Find where the given text appears and provide that cell's center as [x, y] coordinate. 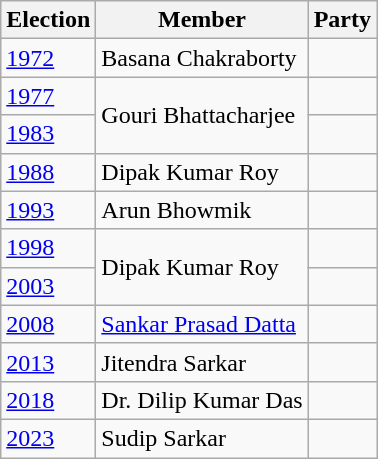
Member [202, 20]
Election [48, 20]
Arun Bhowmik [202, 210]
2008 [48, 324]
1993 [48, 210]
2023 [48, 438]
Party [342, 20]
1977 [48, 96]
1972 [48, 58]
Sudip Sarkar [202, 438]
Dr. Dilip Kumar Das [202, 400]
2018 [48, 400]
Basana Chakraborty [202, 58]
Gouri Bhattacharjee [202, 115]
Sankar Prasad Datta [202, 324]
2003 [48, 286]
Jitendra Sarkar [202, 362]
1983 [48, 134]
1988 [48, 172]
2013 [48, 362]
1998 [48, 248]
